Search for the cell housing the specified text and yield its (X, Y) center coordinate. 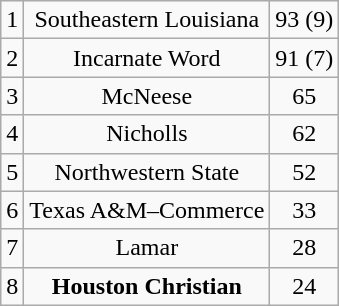
33 (304, 210)
2 (12, 58)
91 (7) (304, 58)
4 (12, 134)
6 (12, 210)
5 (12, 172)
28 (304, 248)
Northwestern State (147, 172)
3 (12, 96)
McNeese (147, 96)
Nicholls (147, 134)
65 (304, 96)
Incarnate Word (147, 58)
8 (12, 286)
93 (9) (304, 20)
24 (304, 286)
Lamar (147, 248)
7 (12, 248)
Texas A&M–Commerce (147, 210)
62 (304, 134)
Houston Christian (147, 286)
Southeastern Louisiana (147, 20)
52 (304, 172)
1 (12, 20)
